Identify which cell holds the provided text, then report its (X, Y) central coordinate. 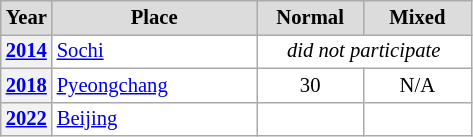
Beijing (154, 119)
Sochi (154, 51)
Normal (310, 17)
30 (310, 85)
did not participate (363, 51)
2018 (26, 85)
2022 (26, 119)
Year (26, 17)
N/A (418, 85)
Place (154, 17)
Pyeongchang (154, 85)
2014 (26, 51)
Mixed (418, 17)
